Output the (x, y) coordinate of the center of the cell containing the given text.  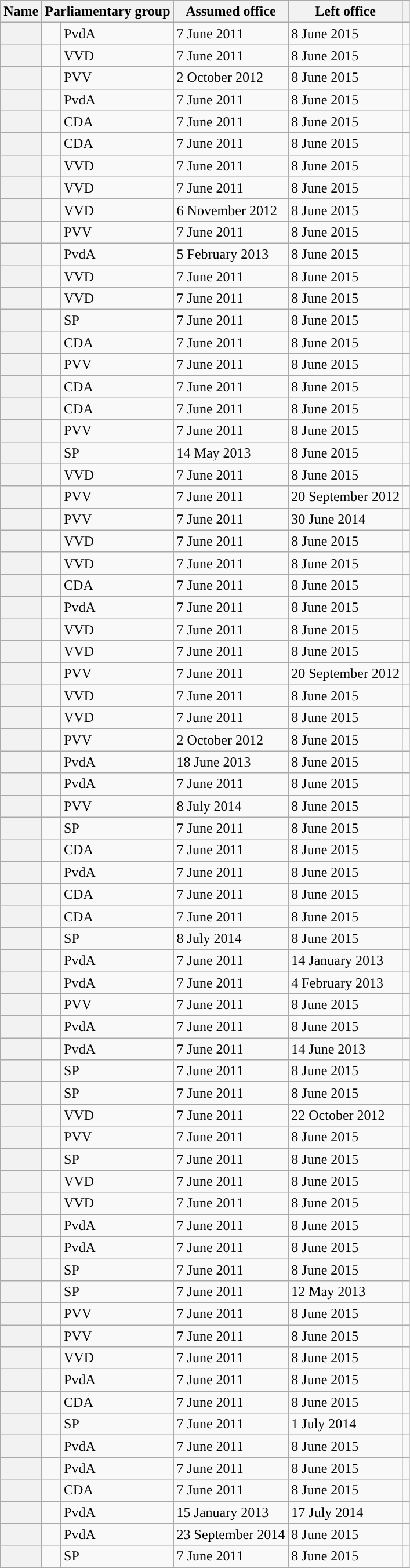
1 July 2014 (346, 1424)
17 July 2014 (346, 1512)
14 May 2013 (231, 453)
12 May 2013 (346, 1291)
15 January 2013 (231, 1512)
14 January 2013 (346, 960)
Name (21, 12)
Assumed office (231, 12)
5 February 2013 (231, 254)
18 June 2013 (231, 762)
4 February 2013 (346, 983)
14 June 2013 (346, 1049)
30 June 2014 (346, 519)
23 September 2014 (231, 1534)
Left office (346, 12)
Parliamentary group (108, 12)
22 October 2012 (346, 1115)
6 November 2012 (231, 210)
